For the text-containing cell, return its midpoint in [X, Y] coordinate format. 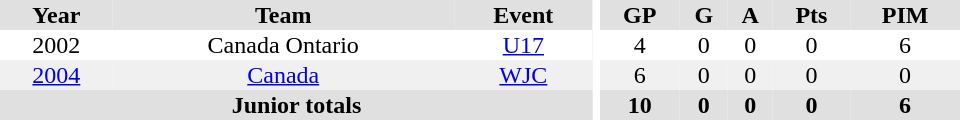
WJC [524, 75]
PIM [905, 15]
4 [640, 45]
A [750, 15]
Canada Ontario [284, 45]
Team [284, 15]
2004 [56, 75]
Junior totals [296, 105]
Canada [284, 75]
Event [524, 15]
G [704, 15]
Pts [812, 15]
Year [56, 15]
2002 [56, 45]
10 [640, 105]
U17 [524, 45]
GP [640, 15]
